Find where the given text appears and provide that cell's center as (X, Y) coordinate. 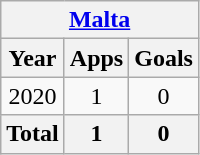
Year (33, 58)
Total (33, 134)
Malta (100, 20)
Goals (164, 58)
Apps (96, 58)
2020 (33, 96)
